Find where the given text appears and provide that cell's center as (x, y) coordinate. 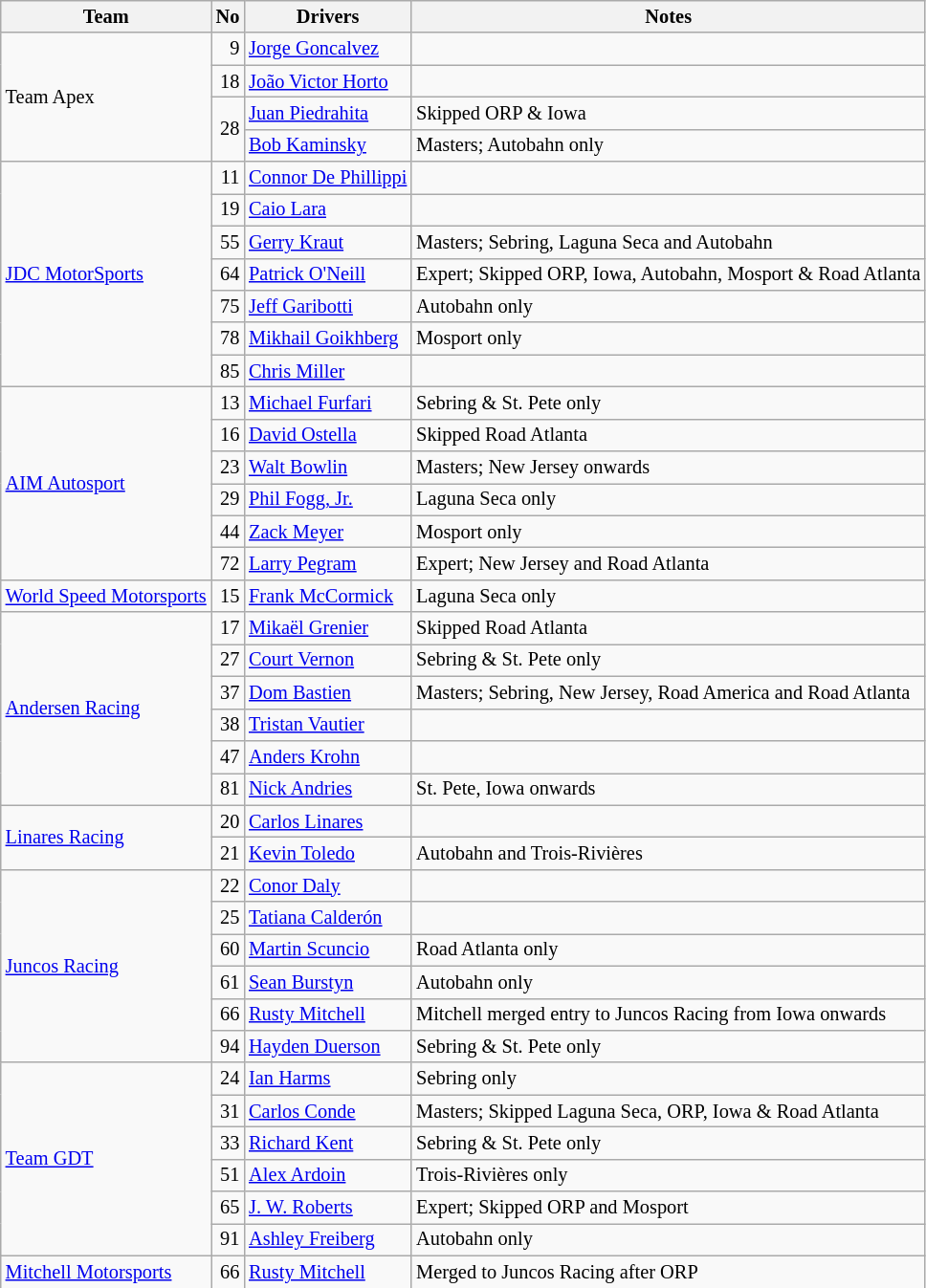
Mitchell Motorsports (106, 1272)
Team GDT (106, 1159)
91 (228, 1239)
23 (228, 468)
64 (228, 274)
Masters; Sebring, New Jersey, Road America and Road Atlanta (668, 692)
Merged to Juncos Racing after ORP (668, 1272)
Dom Bastien (327, 692)
72 (228, 563)
Autobahn and Trois-Rivières (668, 853)
Mitchell merged entry to Juncos Racing from Iowa onwards (668, 1015)
Richard Kent (327, 1143)
28 (228, 128)
Masters; Skipped Laguna Seca, ORP, Iowa & Road Atlanta (668, 1111)
Carlos Conde (327, 1111)
11 (228, 178)
Hayden Duerson (327, 1046)
65 (228, 1208)
J. W. Roberts (327, 1208)
Expert; Skipped ORP, Iowa, Autobahn, Mosport & Road Atlanta (668, 274)
51 (228, 1175)
78 (228, 338)
Phil Fogg, Jr. (327, 499)
Juan Piedrahita (327, 113)
27 (228, 660)
33 (228, 1143)
20 (228, 821)
Patrick O'Neill (327, 274)
No (228, 16)
Sebring only (668, 1079)
19 (228, 209)
44 (228, 532)
Skipped ORP & Iowa (668, 113)
22 (228, 885)
Road Atlanta only (668, 950)
Kevin Toledo (327, 853)
João Victor Horto (327, 81)
38 (228, 725)
David Ostella (327, 435)
Frank McCormick (327, 596)
Chris Miller (327, 371)
Michael Furfari (327, 403)
Drivers (327, 16)
Larry Pegram (327, 563)
Bob Kaminsky (327, 145)
Zack Meyer (327, 532)
Alex Ardoin (327, 1175)
60 (228, 950)
Notes (668, 16)
Walt Bowlin (327, 468)
47 (228, 756)
Jorge Goncalvez (327, 49)
Mikhail Goikhberg (327, 338)
Jeff Garibotti (327, 306)
Linares Racing (106, 838)
Team (106, 16)
55 (228, 242)
Gerry Kraut (327, 242)
25 (228, 918)
Court Vernon (327, 660)
Conor Daly (327, 885)
JDC MotorSports (106, 274)
85 (228, 371)
Anders Krohn (327, 756)
Andersen Racing (106, 709)
Caio Lara (327, 209)
21 (228, 853)
Trois-Rivières only (668, 1175)
61 (228, 982)
Team Apex (106, 98)
Masters; New Jersey onwards (668, 468)
AIM Autosport (106, 483)
Tatiana Calderón (327, 918)
94 (228, 1046)
13 (228, 403)
Masters; Autobahn only (668, 145)
81 (228, 789)
World Speed Motorsports (106, 596)
37 (228, 692)
15 (228, 596)
Nick Andries (327, 789)
18 (228, 81)
Ashley Freiberg (327, 1239)
Martin Scuncio (327, 950)
St. Pete, Iowa onwards (668, 789)
9 (228, 49)
Mikaël Grenier (327, 628)
31 (228, 1111)
17 (228, 628)
Juncos Racing (106, 966)
75 (228, 306)
Masters; Sebring, Laguna Seca and Autobahn (668, 242)
Expert; Skipped ORP and Mosport (668, 1208)
Expert; New Jersey and Road Atlanta (668, 563)
Sean Burstyn (327, 982)
Carlos Linares (327, 821)
Connor De Phillippi (327, 178)
29 (228, 499)
Ian Harms (327, 1079)
Tristan Vautier (327, 725)
16 (228, 435)
24 (228, 1079)
